Pinpoint the cell where the given text exists, returning its (X, Y) midpoint coordinate. 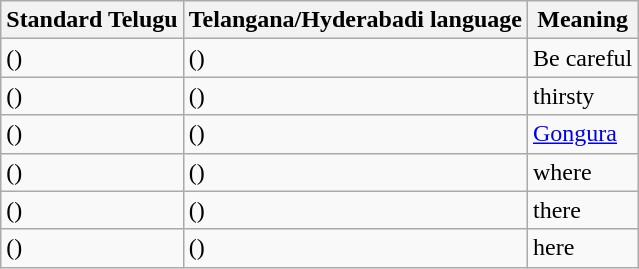
here (582, 248)
Telangana/Hyderabadi language (355, 20)
Be careful (582, 58)
thirsty (582, 96)
Gongura (582, 134)
there (582, 210)
Standard Telugu (92, 20)
where (582, 172)
Meaning (582, 20)
